Scan for the cell matching the given text and deliver its (X, Y) coordinate at center. 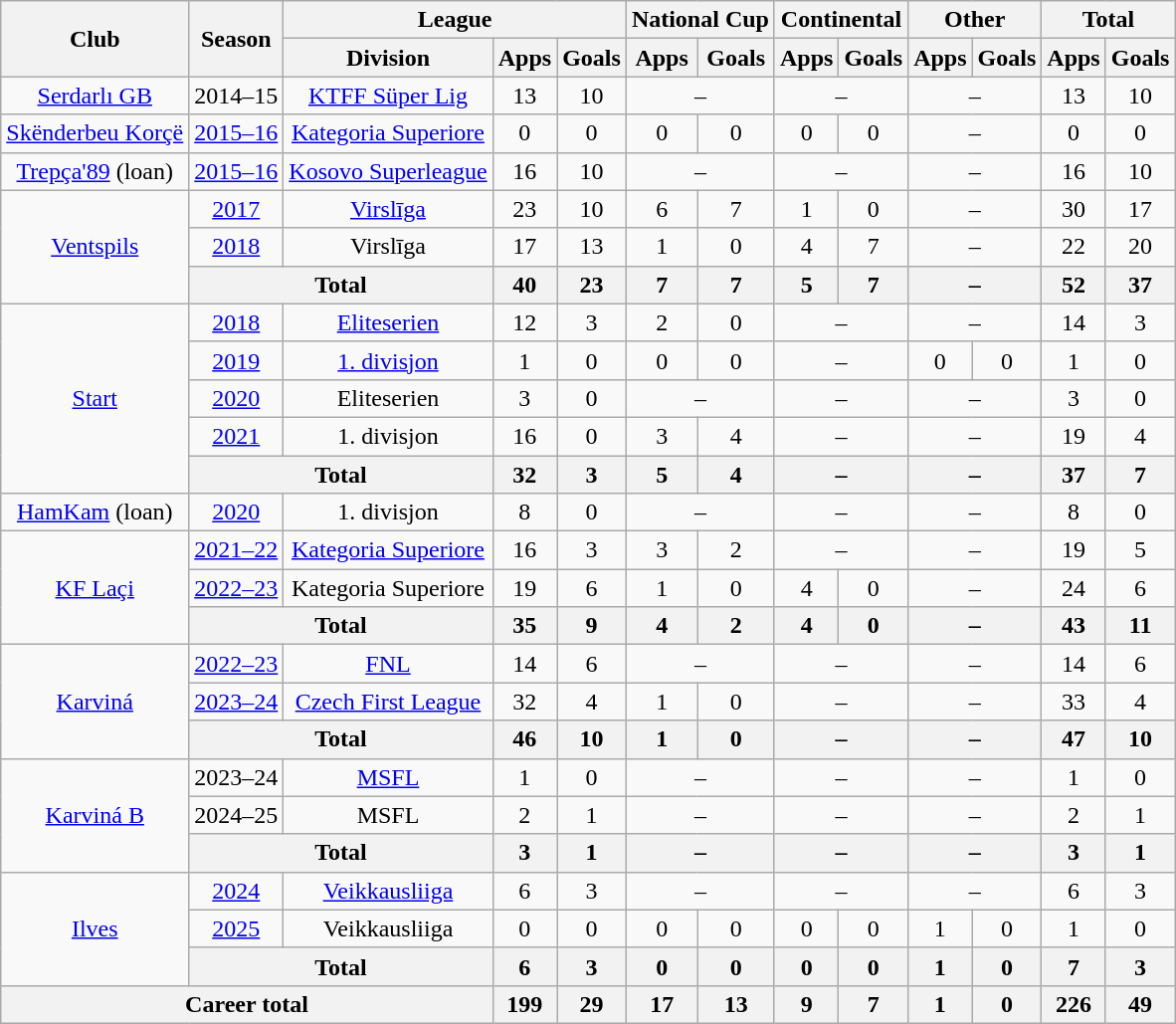
12 (524, 322)
Serdarlı GB (96, 96)
2017 (237, 209)
Ilves (96, 928)
KTFF Süper Lig (388, 96)
24 (1074, 588)
Kosovo Superleague (388, 171)
2021–22 (237, 550)
30 (1074, 209)
League (456, 20)
2024–25 (237, 815)
2025 (237, 928)
22 (1074, 247)
Season (237, 39)
226 (1074, 1004)
49 (1140, 1004)
11 (1140, 626)
FNL (388, 664)
2024 (237, 891)
20 (1140, 247)
Ventspils (96, 247)
Start (96, 398)
Other (975, 20)
199 (524, 1004)
Skënderbeu Korçë (96, 133)
HamKam (loan) (96, 512)
KF Laçi (96, 588)
46 (524, 739)
29 (592, 1004)
33 (1074, 702)
Career total (247, 1004)
Trepça'89 (loan) (96, 171)
35 (524, 626)
National Cup (700, 20)
Club (96, 39)
40 (524, 285)
2021 (237, 436)
52 (1074, 285)
Division (388, 58)
Continental (841, 20)
47 (1074, 739)
Karviná B (96, 815)
Karviná (96, 702)
2019 (237, 360)
Czech First League (388, 702)
43 (1074, 626)
2014–15 (237, 96)
